Return the (x, y) coordinate for the center point of the cell that contains the specified text.  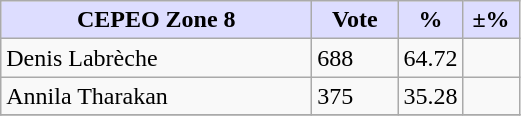
±% (491, 20)
Vote (355, 20)
64.72 (430, 58)
% (430, 20)
Denis Labrèche (156, 58)
688 (355, 58)
CEPEO Zone 8 (156, 20)
Annila Tharakan (156, 96)
375 (355, 96)
35.28 (430, 96)
